Search for the cell housing the specified text and yield its [x, y] center coordinate. 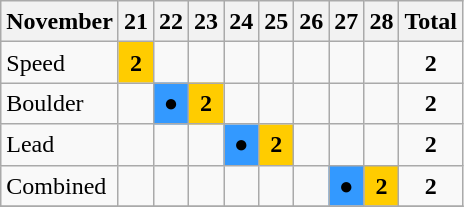
24 [242, 22]
21 [136, 22]
22 [172, 22]
Speed [60, 62]
Total [431, 22]
Boulder [60, 104]
Lead [60, 144]
26 [312, 22]
November [60, 22]
28 [382, 22]
27 [346, 22]
23 [206, 22]
25 [276, 22]
Combined [60, 186]
